Identify which cell holds the provided text, then report its (x, y) central coordinate. 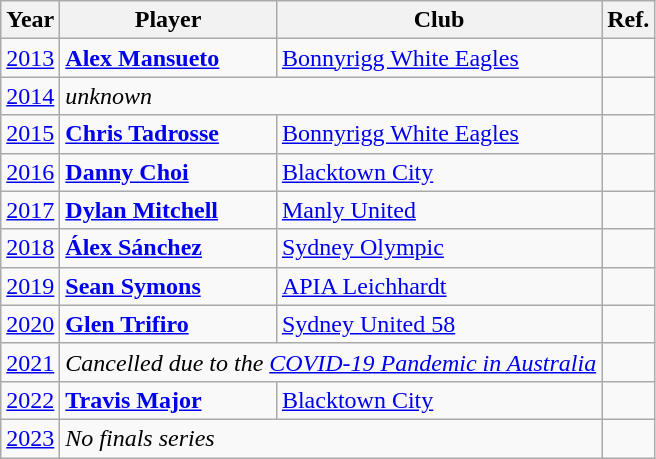
2023 (30, 438)
Alex Mansueto (168, 58)
Danny Choi (168, 172)
2020 (30, 324)
Cancelled due to the COVID-19 Pandemic in Australia (331, 362)
No finals series (331, 438)
Glen Trifiro (168, 324)
unknown (331, 96)
Sydney Olympic (438, 248)
Player (168, 20)
2021 (30, 362)
Manly United (438, 210)
2022 (30, 400)
2018 (30, 248)
Sean Symons (168, 286)
2019 (30, 286)
2015 (30, 134)
Travis Major (168, 400)
Year (30, 20)
Sydney United 58 (438, 324)
2014 (30, 96)
Álex Sánchez (168, 248)
Chris Tadrosse (168, 134)
Dylan Mitchell (168, 210)
APIA Leichhardt (438, 286)
Ref. (628, 20)
2017 (30, 210)
Club (438, 20)
2016 (30, 172)
2013 (30, 58)
